From the cell containing the given text, extract its center point as [X, Y] coordinate. 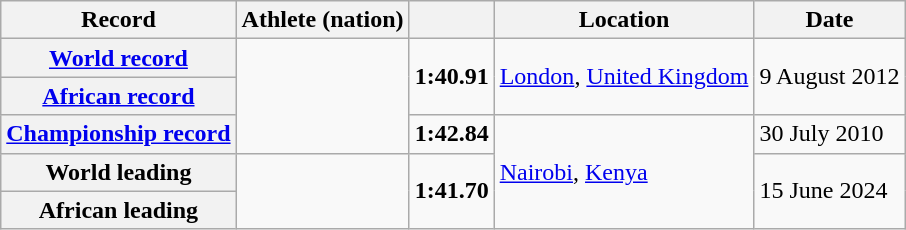
Nairobi, Kenya [624, 172]
London, United Kingdom [624, 77]
1:41.70 [452, 191]
Date [830, 20]
30 July 2010 [830, 134]
African leading [118, 210]
World record [118, 58]
9 August 2012 [830, 77]
Location [624, 20]
African record [118, 96]
1:40.91 [452, 77]
Record [118, 20]
1:42.84 [452, 134]
World leading [118, 172]
Championship record [118, 134]
15 June 2024 [830, 191]
Athlete (nation) [322, 20]
